Detect which cell encompasses the target text, then output its [x, y] center coordinate. 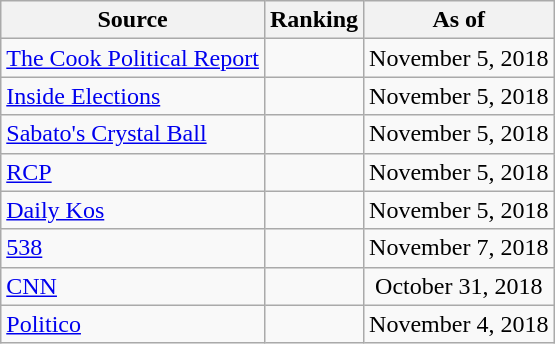
Ranking [314, 20]
November 4, 2018 [459, 324]
Inside Elections [133, 96]
Politico [133, 324]
RCP [133, 172]
Source [133, 20]
Daily Kos [133, 210]
November 7, 2018 [459, 248]
538 [133, 248]
The Cook Political Report [133, 58]
CNN [133, 286]
As of [459, 20]
Sabato's Crystal Ball [133, 134]
October 31, 2018 [459, 286]
